Detect which cell encompasses the target text, then output its [X, Y] center coordinate. 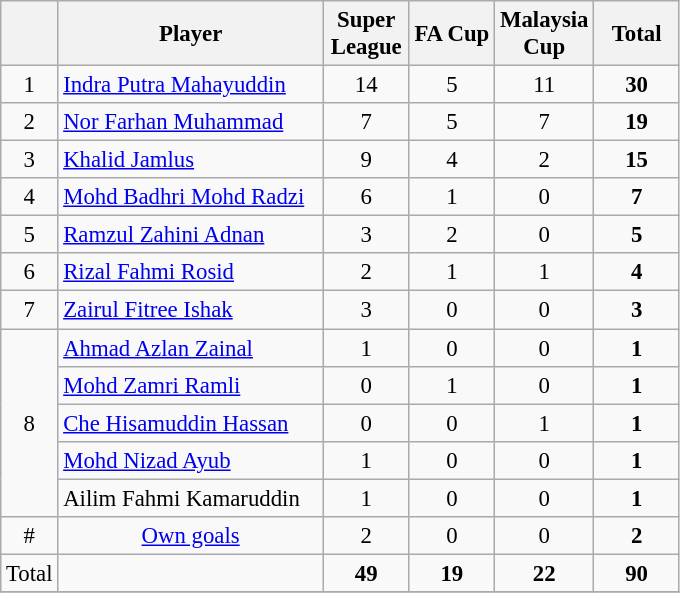
Rizal Fahmi Rosid [191, 273]
15 [637, 160]
49 [366, 573]
8 [30, 423]
90 [637, 573]
Che Hisamuddin Hassan [191, 423]
FA Cup [452, 34]
Malaysia Cup [544, 34]
9 [366, 160]
30 [637, 85]
Ailim Fahmi Kamaruddin [191, 498]
# [30, 536]
Super League [366, 34]
Khalid Jamlus [191, 160]
Ramzul Zahini Adnan [191, 235]
Ahmad Azlan Zainal [191, 348]
22 [544, 573]
Own goals [191, 536]
Mohd Badhri Mohd Radzi [191, 197]
Mohd Nizad Ayub [191, 460]
Nor Farhan Muhammad [191, 122]
Zairul Fitree Ishak [191, 310]
Indra Putra Mahayuddin [191, 85]
11 [544, 85]
Player [191, 34]
14 [366, 85]
Mohd Zamri Ramli [191, 385]
